Locate the cell with the specified text and output its [x, y] center coordinate. 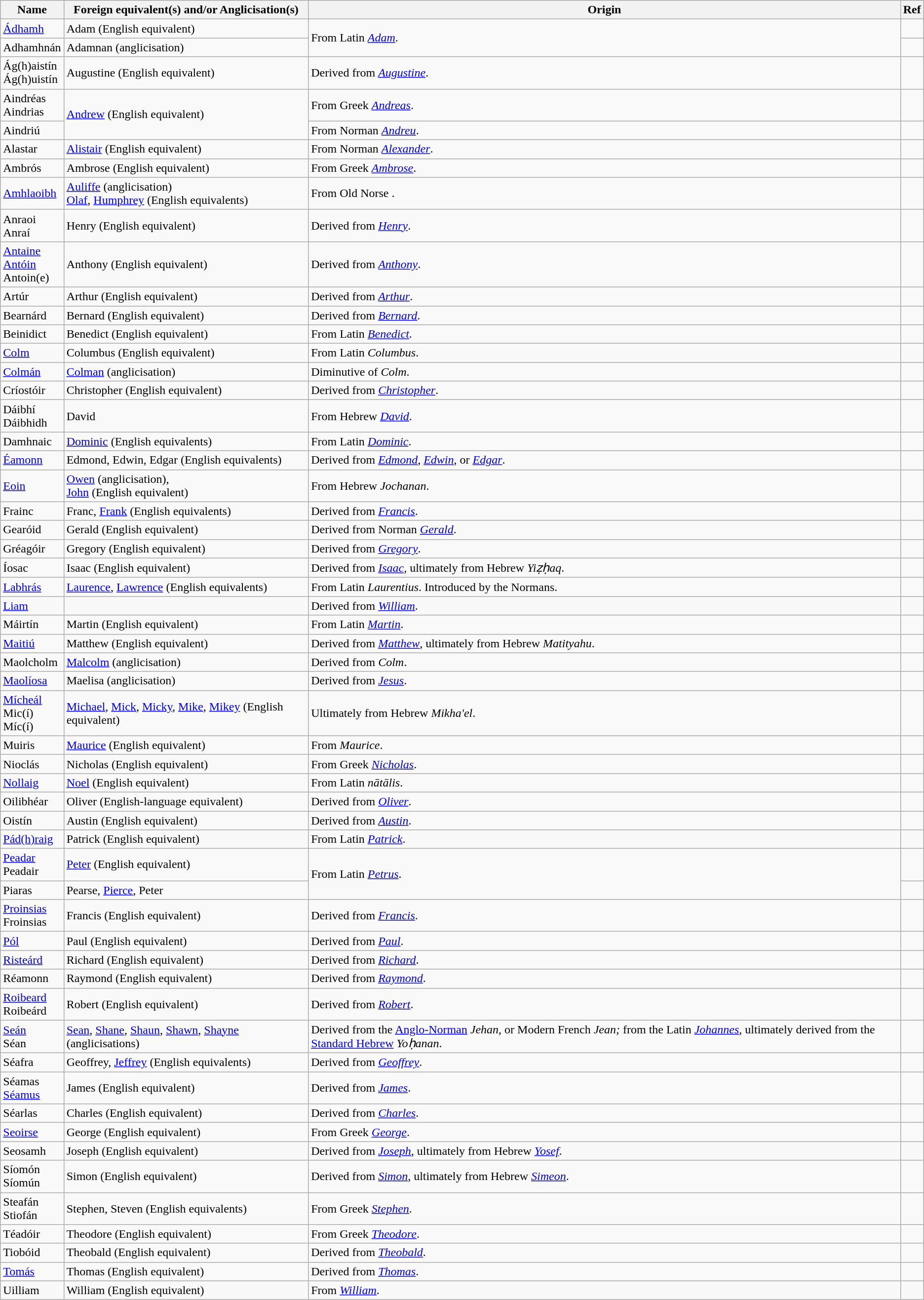
Ref [912, 10]
Anthony (English equivalent) [186, 264]
Derived from Richard. [605, 960]
From Latin Dominic. [605, 441]
AnraoiAnraí [32, 225]
From Greek Stephen. [605, 1209]
Patrick (English equivalent) [186, 839]
Noel (English equivalent) [186, 783]
Éamonn [32, 460]
Derived from James. [605, 1088]
Ádhamh [32, 29]
Malcolm (anglicisation) [186, 662]
Tiobóid [32, 1253]
Liam [32, 606]
Derived from Jesus. [605, 681]
Ambrose (English equivalent) [186, 168]
Gerald (English equivalent) [186, 530]
Pearse, Pierce, Peter [186, 890]
Séarlas [32, 1113]
Adhamhnán [32, 47]
Oliver (English-language equivalent) [186, 801]
Ág(h)aistínÁg(h)uistín [32, 73]
Amhlaoibh [32, 194]
Bearnárd [32, 315]
Dominic (English equivalents) [186, 441]
SíomónSíomún [32, 1176]
Aindriú [32, 130]
Bernard (English equivalent) [186, 315]
From Greek Ambrose. [605, 168]
From Latin Martin. [605, 625]
Oilibhéar [32, 801]
Foreign equivalent(s) and/or Anglicisation(s) [186, 10]
Gregory (English equivalent) [186, 549]
Derived from Simon, ultimately from Hebrew Simeon. [605, 1176]
Derived from Joseph, ultimately from Hebrew Yosef. [605, 1151]
Alastar [32, 149]
Derived from Austin. [605, 820]
SteafánStiofán [32, 1209]
Origin [605, 10]
Uilliam [32, 1290]
Derived from Colm. [605, 662]
Adam (English equivalent) [186, 29]
Derived from Theobald. [605, 1253]
From Greek George. [605, 1132]
Henry (English equivalent) [186, 225]
Tomás [32, 1271]
Derived from Geoffrey. [605, 1063]
Derived from Paul. [605, 941]
From Greek Nicholas. [605, 764]
Eoin [32, 486]
From Latin Patrick. [605, 839]
Pól [32, 941]
Isaac (English equivalent) [186, 568]
James (English equivalent) [186, 1088]
Gearóid [32, 530]
From Norman Alexander. [605, 149]
From Latin Adam. [605, 38]
David [186, 416]
Derived from William. [605, 606]
From Greek Theodore. [605, 1234]
Artúr [32, 296]
AntaineAntóinAntoin(e) [32, 264]
Edmond, Edwin, Edgar (English equivalents) [186, 460]
Téadóir [32, 1234]
Theodore (English equivalent) [186, 1234]
Joseph (English equivalent) [186, 1151]
Beinidict [32, 334]
Stephen, Steven (English equivalents) [186, 1209]
Derived from Matthew, ultimately from Hebrew Matityahu. [605, 643]
Andrew (English equivalent) [186, 115]
Maolcholm [32, 662]
Maurice (English equivalent) [186, 745]
Diminutive of Colm. [605, 372]
Damhnaic [32, 441]
From Hebrew Jochanan. [605, 486]
Christopher (English equivalent) [186, 391]
From Hebrew David. [605, 416]
Adamnan (anglicisation) [186, 47]
Derived from Charles. [605, 1113]
Derived from Raymond. [605, 979]
From Latin Benedict. [605, 334]
From William. [605, 1290]
Frainc [32, 511]
Nicholas (English equivalent) [186, 764]
Gréagóir [32, 549]
Nollaig [32, 783]
Colman (anglicisation) [186, 372]
Derived from Christopher. [605, 391]
Michael, Mick, Micky, Mike, Mikey (English equivalent) [186, 713]
Íosac [32, 568]
Augustine (English equivalent) [186, 73]
Geoffrey, Jeffrey (English equivalents) [186, 1063]
Simon (English equivalent) [186, 1176]
Maelisa (anglicisation) [186, 681]
Auliffe (anglicisation)Olaf, Humphrey (English equivalents) [186, 194]
AindréasAindrias [32, 105]
Charles (English equivalent) [186, 1113]
Derived from Oliver. [605, 801]
Robert (English equivalent) [186, 1004]
William (English equivalent) [186, 1290]
RoibeardRoibeárd [32, 1004]
Columbus (English equivalent) [186, 353]
PeadarPeadair [32, 865]
Colmán [32, 372]
Séafra [32, 1063]
Derived from Bernard. [605, 315]
DáibhíDáibhidh [32, 416]
SéamasSéamus [32, 1088]
Seoirse [32, 1132]
Richard (English equivalent) [186, 960]
Matthew (English equivalent) [186, 643]
Risteárd [32, 960]
Ultimately from Hebrew Mikha'el. [605, 713]
Raymond (English equivalent) [186, 979]
Franc, Frank (English equivalents) [186, 511]
From Maurice. [605, 745]
Francis (English equivalent) [186, 915]
Theobald (English equivalent) [186, 1253]
Sean, Shane, Shaun, Shawn, Shayne (anglicisations) [186, 1037]
Derived from Anthony. [605, 264]
Derived from Augustine. [605, 73]
MícheálMic(í)Míc(í) [32, 713]
Maitiú [32, 643]
Colm [32, 353]
SeánSéan [32, 1037]
Austin (English equivalent) [186, 820]
Derived from Gregory. [605, 549]
From Latin nātālis. [605, 783]
Muiris [32, 745]
Name [32, 10]
Derived from the Anglo-Norman Jehan, or Modern French Jean; from the Latin Johannes, ultimately derived from the Standard Hebrew Yoḥanan. [605, 1037]
Alistair (English equivalent) [186, 149]
Martin (English equivalent) [186, 625]
ProinsiasFroinsias [32, 915]
Paul (English equivalent) [186, 941]
Oistín [32, 820]
Derived from Henry. [605, 225]
Nioclás [32, 764]
Máirtín [32, 625]
Derived from Isaac, ultimately from Hebrew Yiẓḥaq. [605, 568]
Seosamh [32, 1151]
From Latin Laurentius. Introduced by the Normans. [605, 587]
From Old Norse . [605, 194]
Maolíosa [32, 681]
Thomas (English equivalent) [186, 1271]
Pád(h)raig [32, 839]
Laurence, Lawrence (English equivalents) [186, 587]
From Norman Andreu. [605, 130]
Ambrós [32, 168]
Piaras [32, 890]
Arthur (English equivalent) [186, 296]
Derived from Thomas. [605, 1271]
Labhrás [32, 587]
From Latin Columbus. [605, 353]
From Latin Petrus. [605, 874]
Derived from Robert. [605, 1004]
Owen (anglicisation),John (English equivalent) [186, 486]
Réamonn [32, 979]
Derived from Arthur. [605, 296]
Benedict (English equivalent) [186, 334]
Críostóir [32, 391]
George (English equivalent) [186, 1132]
Derived from Norman Gerald. [605, 530]
From Greek Andreas. [605, 105]
Peter (English equivalent) [186, 865]
Derived from Edmond, Edwin, or Edgar. [605, 460]
